Determine the (X, Y) coordinate at the center of the cell enclosing the given text.  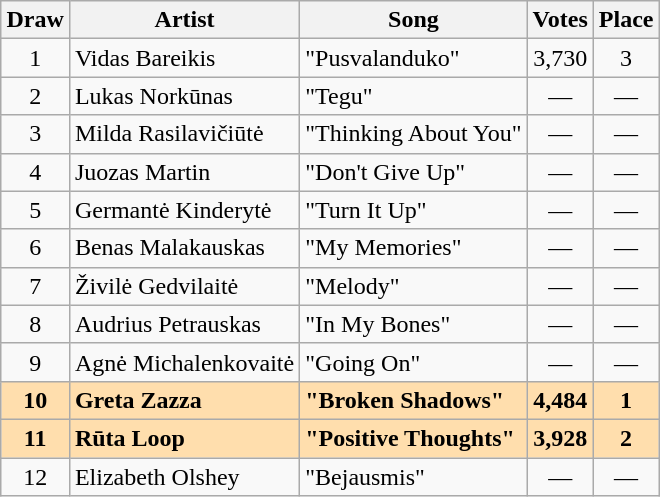
"Don't Give Up" (414, 172)
"Thinking About You" (414, 134)
Artist (184, 20)
Živilė Gedvilaitė (184, 286)
"Tegu" (414, 96)
8 (35, 324)
4 (35, 172)
9 (35, 362)
10 (35, 400)
Draw (35, 20)
"Going On" (414, 362)
Song (414, 20)
"My Memories" (414, 248)
3,730 (560, 58)
5 (35, 210)
"Melody" (414, 286)
11 (35, 438)
Lukas Norkūnas (184, 96)
Juozas Martin (184, 172)
Votes (560, 20)
12 (35, 477)
Audrius Petrauskas (184, 324)
Rūta Loop (184, 438)
3,928 (560, 438)
Greta Zazza (184, 400)
"Bejausmis" (414, 477)
4,484 (560, 400)
Agnė Michalenkovaitė (184, 362)
"In My Bones" (414, 324)
"Broken Shadows" (414, 400)
"Pusvalanduko" (414, 58)
"Positive Thoughts" (414, 438)
7 (35, 286)
6 (35, 248)
Vidas Bareikis (184, 58)
Milda Rasilavičiūtė (184, 134)
"Turn It Up" (414, 210)
Germantė Kinderytė (184, 210)
Elizabeth Olshey (184, 477)
Place (626, 20)
Benas Malakauskas (184, 248)
